Output the [x, y] coordinate of the center of the cell containing the given text.  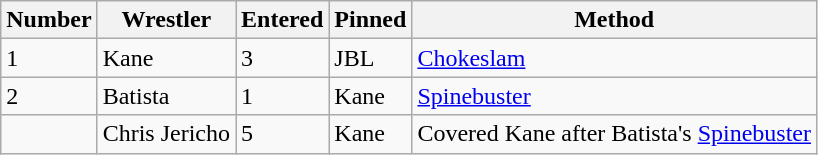
Batista [166, 96]
2 [49, 96]
5 [282, 134]
Entered [282, 20]
JBL [370, 58]
Number [49, 20]
Method [614, 20]
Chris Jericho [166, 134]
Pinned [370, 20]
3 [282, 58]
Chokeslam [614, 58]
Wrestler [166, 20]
Spinebuster [614, 96]
Covered Kane after Batista's Spinebuster [614, 134]
